For the text-containing cell, return its midpoint in (X, Y) coordinate format. 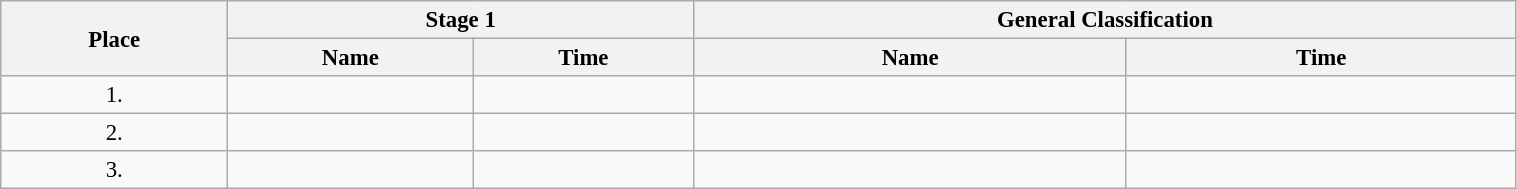
General Classification (1105, 20)
Place (114, 38)
1. (114, 95)
Stage 1 (461, 20)
2. (114, 133)
3. (114, 170)
